Identify which cell holds the provided text, then report its [x, y] central coordinate. 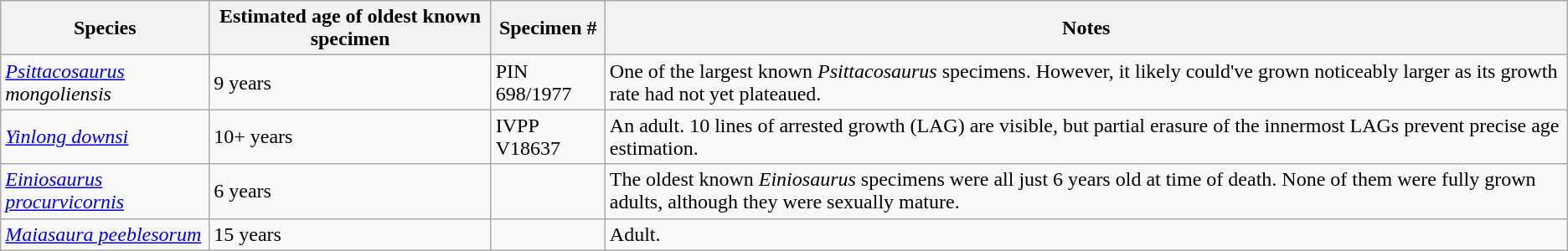
PIN 698/1977 [548, 82]
An adult. 10 lines of arrested growth (LAG) are visible, but partial erasure of the innermost LAGs prevent precise age estimation. [1086, 137]
Estimated age of oldest known specimen [350, 28]
Psittacosaurus mongoliensis [106, 82]
10+ years [350, 137]
6 years [350, 191]
Specimen # [548, 28]
Maiasaura peeblesorum [106, 234]
IVPP V18637 [548, 137]
9 years [350, 82]
Einiosaurus procurvicornis [106, 191]
Adult. [1086, 234]
One of the largest known Psittacosaurus specimens. However, it likely could've grown noticeably larger as its growth rate had not yet plateaued. [1086, 82]
Species [106, 28]
Notes [1086, 28]
Yinlong downsi [106, 137]
15 years [350, 234]
